Extract the (x, y) coordinate from the center of the cell holding the provided text.  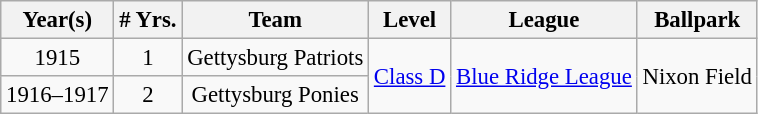
1915 (58, 58)
Ballpark (697, 20)
2 (148, 95)
Gettysburg Ponies (276, 95)
Nixon Field (697, 76)
1916–1917 (58, 95)
Level (410, 20)
Year(s) (58, 20)
Blue Ridge League (544, 76)
Gettysburg Patriots (276, 58)
Team (276, 20)
League (544, 20)
# Yrs. (148, 20)
Class D (410, 76)
1 (148, 58)
